Return [x, y] of the center of cell containing provided text 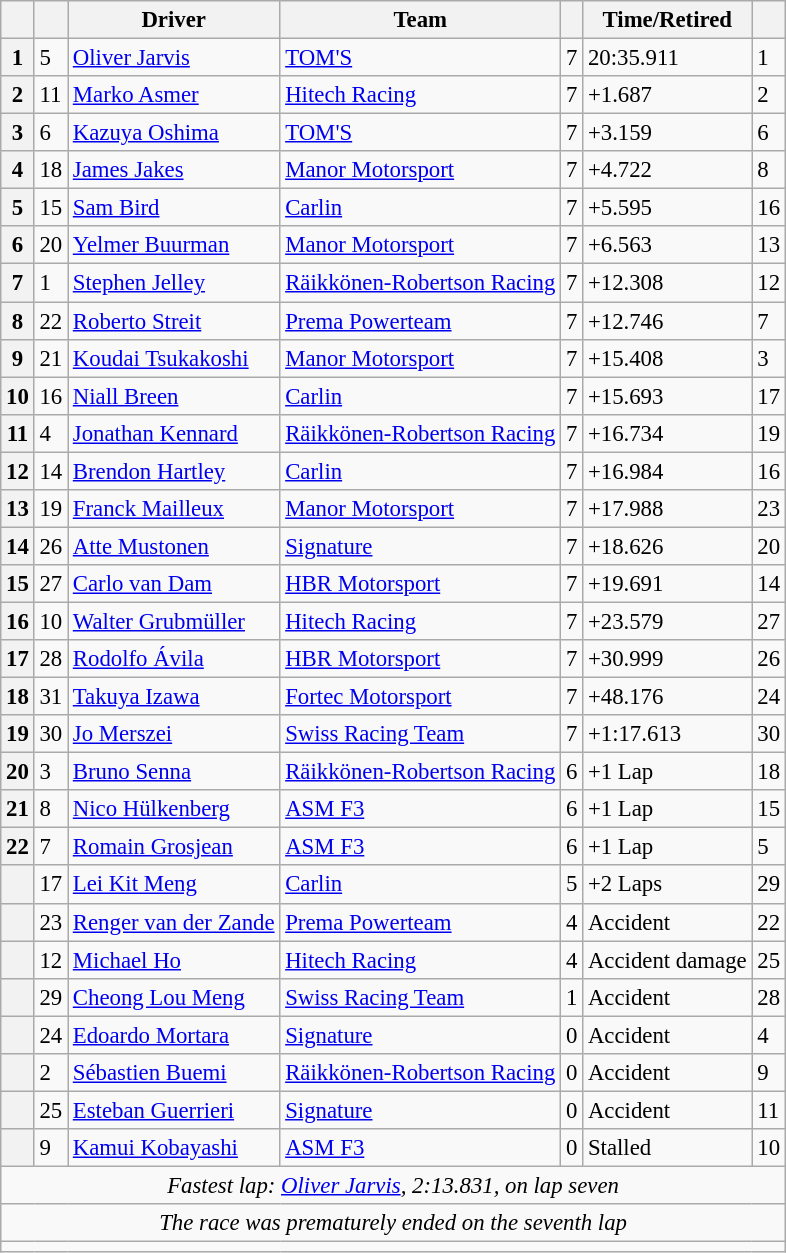
Esteban Guerrieri [174, 1110]
Stalled [668, 1148]
+2 Laps [668, 885]
Marko Asmer [174, 95]
Accident damage [668, 960]
+30.999 [668, 659]
Niall Breen [174, 396]
Jo Merszei [174, 734]
+15.693 [668, 396]
+17.988 [668, 509]
+15.408 [668, 358]
Sam Bird [174, 208]
Stephen Jelley [174, 283]
Oliver Jarvis [174, 58]
Time/Retired [668, 20]
+16.984 [668, 471]
+1:17.613 [668, 734]
+5.595 [668, 208]
Michael Ho [174, 960]
Renger van der Zande [174, 922]
Sébastien Buemi [174, 1073]
+19.691 [668, 584]
+23.579 [668, 621]
+16.734 [668, 433]
Roberto Streit [174, 321]
Edoardo Mortara [174, 1035]
Walter Grubmüller [174, 621]
Fortec Motorsport [420, 697]
Cheong Lou Meng [174, 997]
Kamui Kobayashi [174, 1148]
20:35.911 [668, 58]
31 [50, 697]
Kazuya Oshima [174, 133]
+4.722 [668, 170]
+18.626 [668, 546]
Yelmer Buurman [174, 245]
Fastest lap: Oliver Jarvis, 2:13.831, on lap seven [394, 1185]
+12.746 [668, 321]
Franck Mailleux [174, 509]
Jonathan Kennard [174, 433]
Carlo van Dam [174, 584]
Rodolfo Ávila [174, 659]
Lei Kit Meng [174, 885]
+6.563 [668, 245]
+12.308 [668, 283]
Koudai Tsukakoshi [174, 358]
+1.687 [668, 95]
Atte Mustonen [174, 546]
Brendon Hartley [174, 471]
+48.176 [668, 697]
+3.159 [668, 133]
Team [420, 20]
Nico Hülkenberg [174, 809]
The race was prematurely ended on the seventh lap [394, 1223]
Romain Grosjean [174, 847]
Driver [174, 20]
Bruno Senna [174, 772]
Takuya Izawa [174, 697]
James Jakes [174, 170]
